Return the (x, y) coordinate for the center point of the cell that contains the specified text.  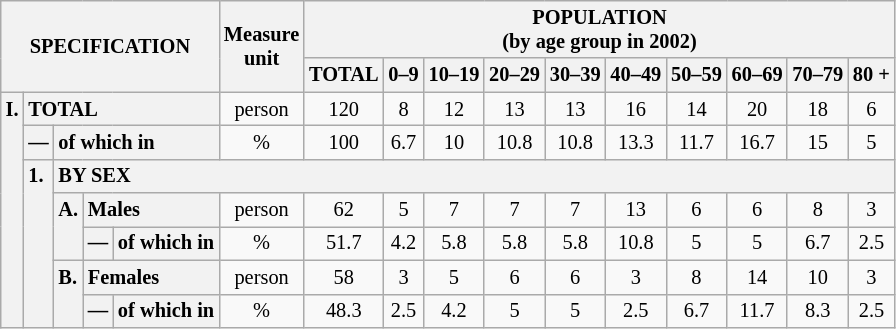
Females (151, 277)
58 (344, 277)
40–49 (636, 75)
16.7 (758, 142)
8.3 (818, 311)
100 (344, 142)
15 (818, 142)
BY SEX (474, 176)
62 (344, 210)
Males (151, 210)
I. (12, 210)
16 (636, 109)
30–39 (576, 75)
B. (68, 294)
10–19 (454, 75)
1. (38, 243)
13.3 (636, 142)
12 (454, 109)
20–29 (514, 75)
POPULATION (by age group in 2002) (600, 29)
51.7 (344, 243)
80 + (872, 75)
0–9 (403, 75)
70–79 (818, 75)
18 (818, 109)
48.3 (344, 311)
A. (68, 226)
120 (344, 109)
20 (758, 109)
Measure unit (262, 46)
SPECIFICATION (110, 46)
50–59 (696, 75)
60–69 (758, 75)
